From the cell containing the given text, extract its center point as (x, y) coordinate. 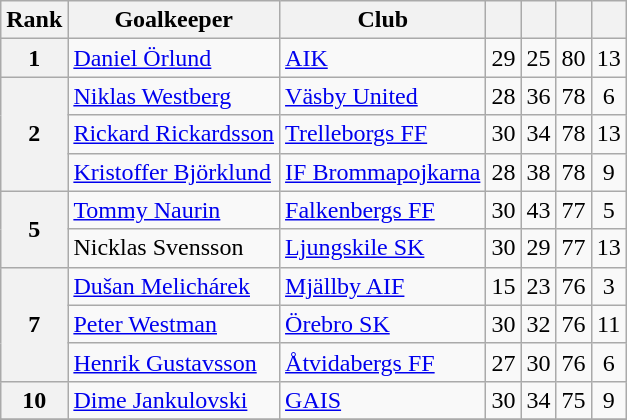
Örebro SK (383, 324)
Dušan Melichárek (174, 286)
Ljungskile SK (383, 248)
43 (538, 210)
Mjällby AIF (383, 286)
32 (538, 324)
AIK (383, 58)
Rickard Rickardsson (174, 134)
Henrik Gustavsson (174, 362)
Club (383, 20)
Goalkeeper (174, 20)
3 (608, 286)
Niklas Westberg (174, 96)
38 (538, 172)
25 (538, 58)
23 (538, 286)
GAIS (383, 400)
10 (34, 400)
Kristoffer Björklund (174, 172)
Falkenbergs FF (383, 210)
Dime Jankulovski (174, 400)
Daniel Örlund (174, 58)
Peter Westman (174, 324)
7 (34, 324)
36 (538, 96)
1 (34, 58)
2 (34, 134)
27 (504, 362)
Väsby United (383, 96)
IF Brommapojkarna (383, 172)
Trelleborgs FF (383, 134)
Tommy Naurin (174, 210)
15 (504, 286)
Nicklas Svensson (174, 248)
11 (608, 324)
80 (574, 58)
Rank (34, 20)
Åtvidabergs FF (383, 362)
75 (574, 400)
